Provide the (x, y) coordinate of the cell's center where the given text is located.  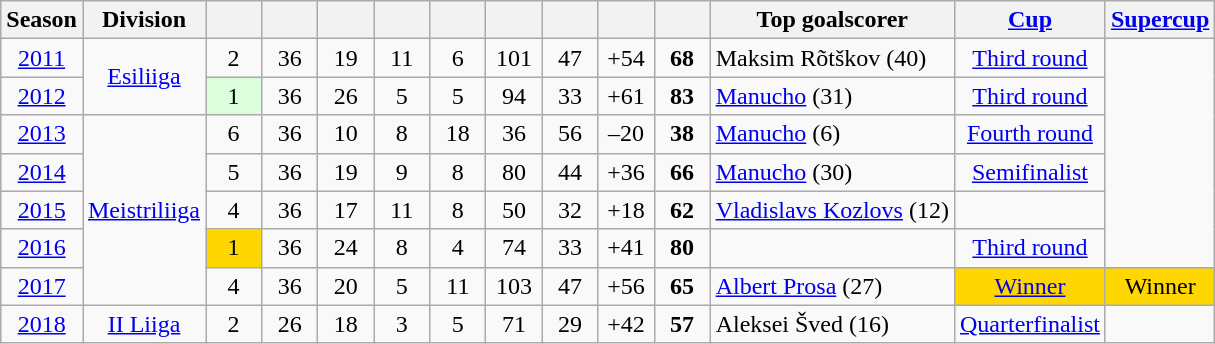
2011 (42, 58)
–20 (626, 134)
38 (682, 134)
103 (514, 286)
Fourth round (1030, 134)
94 (514, 96)
2014 (42, 172)
57 (682, 324)
Division (144, 20)
Top goalscorer (832, 20)
50 (514, 210)
44 (570, 172)
+42 (626, 324)
17 (346, 210)
+61 (626, 96)
Manucho (6) (832, 134)
Season (42, 20)
Manucho (30) (832, 172)
+56 (626, 286)
2013 (42, 134)
Albert Prosa (27) (832, 286)
II Liiga (144, 324)
2018 (42, 324)
71 (514, 324)
10 (346, 134)
83 (682, 96)
68 (682, 58)
32 (570, 210)
Aleksei Šved (16) (832, 324)
62 (682, 210)
+54 (626, 58)
2012 (42, 96)
Cup (1030, 20)
20 (346, 286)
+18 (626, 210)
2017 (42, 286)
9 (402, 172)
Quarterfinalist (1030, 324)
2016 (42, 248)
Manucho (31) (832, 96)
74 (514, 248)
24 (346, 248)
101 (514, 58)
3 (402, 324)
66 (682, 172)
Esiliiga (144, 77)
2015 (42, 210)
+41 (626, 248)
29 (570, 324)
Vladislavs Kozlovs (12) (832, 210)
Semifinalist (1030, 172)
+36 (626, 172)
Meistriliiga (144, 210)
65 (682, 286)
56 (570, 134)
Maksim Rõtškov (40) (832, 58)
Supercup (1160, 20)
